Locate the cell with the specified text and output its (X, Y) center coordinate. 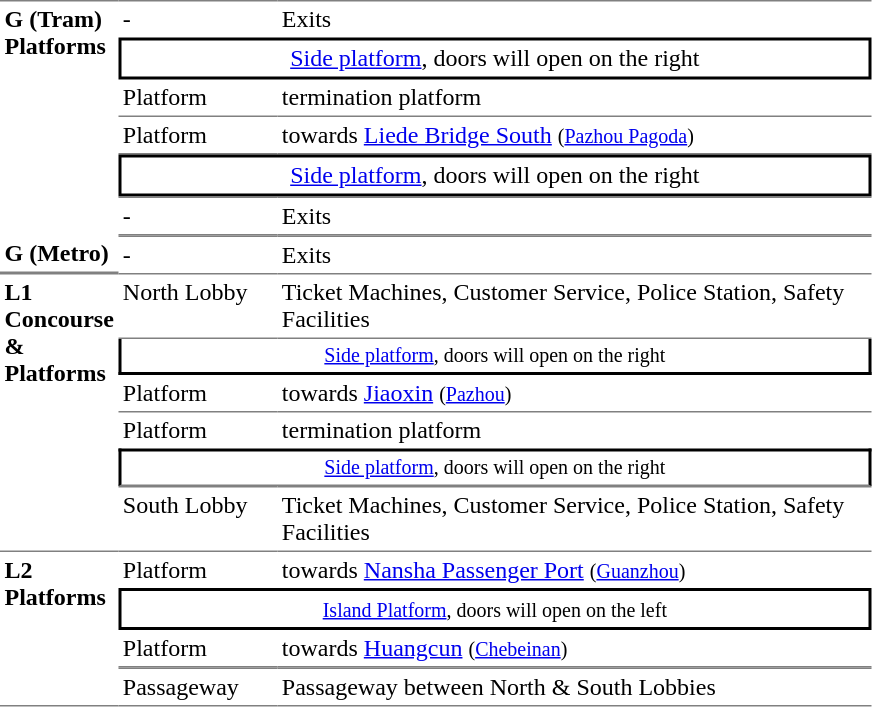
L1Concourse & Platforms (59, 412)
towards Nansha Passenger Port (Guanzhou) (574, 570)
G (Tram)Platforms (59, 118)
towards Jiaoxin (Pazhou) (574, 394)
Passageway (198, 688)
North Lobby (198, 306)
towards Huangcun (Chebeinan) (574, 649)
South Lobby (198, 519)
Island Platform, doors will open on the left (494, 609)
G (Metro) (59, 255)
towards Liede Bridge South (Pazhou Pagoda) (574, 136)
Passageway between North & South Lobbies (574, 688)
L2Platforms (59, 629)
